Detect which cell encompasses the target text, then output its [X, Y] center coordinate. 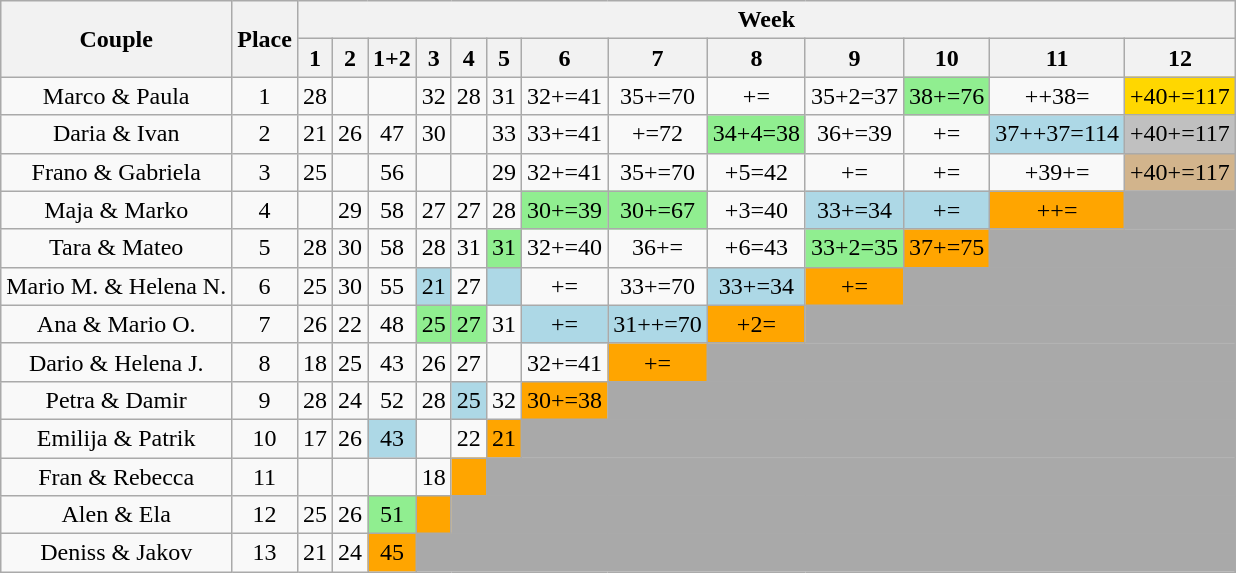
35+2=37 [854, 96]
56 [392, 172]
Frano & Gabriela [116, 172]
Dario & Helena J. [116, 362]
++38= [1058, 96]
+6=43 [756, 248]
33+=41 [564, 134]
34+4=38 [756, 134]
13 [265, 553]
37+=75 [947, 248]
Deniss & Jakov [116, 553]
Tara & Mateo [116, 248]
++= [1058, 210]
Mario M. & Helena N. [116, 286]
+2= [756, 324]
+3=40 [756, 210]
+5=42 [756, 172]
+39+= [1058, 172]
Marco & Paula [116, 96]
36+= [658, 248]
31++=70 [658, 324]
47 [392, 134]
1+2 [392, 58]
Petra & Damir [116, 400]
36+=39 [854, 134]
Ana & Mario O. [116, 324]
Place [265, 39]
33 [504, 134]
52 [392, 400]
32+=40 [564, 248]
30+=67 [658, 210]
Maja & Marko [116, 210]
30+=39 [564, 210]
51 [392, 515]
17 [314, 438]
37++37=114 [1058, 134]
Couple [116, 39]
38+=76 [947, 96]
Fran & Rebecca [116, 477]
48 [392, 324]
33+=70 [658, 286]
33+2=35 [854, 248]
Emilija & Patrik [116, 438]
Daria & Ivan [116, 134]
+=72 [658, 134]
Alen & Ela [116, 515]
Week [766, 20]
30+=38 [564, 400]
45 [392, 553]
55 [392, 286]
